For the text-containing cell, return its midpoint in [X, Y] coordinate format. 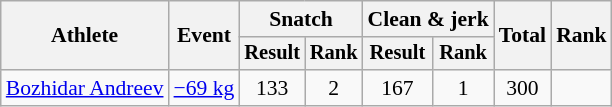
Bozhidar Andreev [85, 88]
Event [204, 36]
Total [522, 36]
133 [272, 88]
Athlete [85, 36]
Snatch [300, 19]
Clean & jerk [428, 19]
2 [334, 88]
300 [522, 88]
1 [462, 88]
−69 kg [204, 88]
167 [398, 88]
